For the text-containing cell, return its midpoint in [x, y] coordinate format. 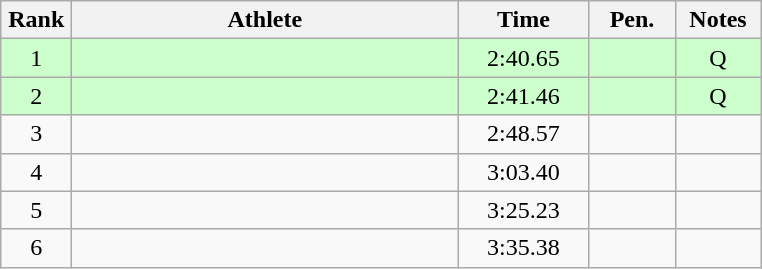
3:25.23 [524, 210]
6 [36, 248]
Time [524, 20]
3:35.38 [524, 248]
3 [36, 134]
2:48.57 [524, 134]
2 [36, 96]
1 [36, 58]
Athlete [265, 20]
3:03.40 [524, 172]
Rank [36, 20]
Notes [718, 20]
5 [36, 210]
4 [36, 172]
2:40.65 [524, 58]
Pen. [632, 20]
2:41.46 [524, 96]
